Find where the given text appears and provide that cell's center as (x, y) coordinate. 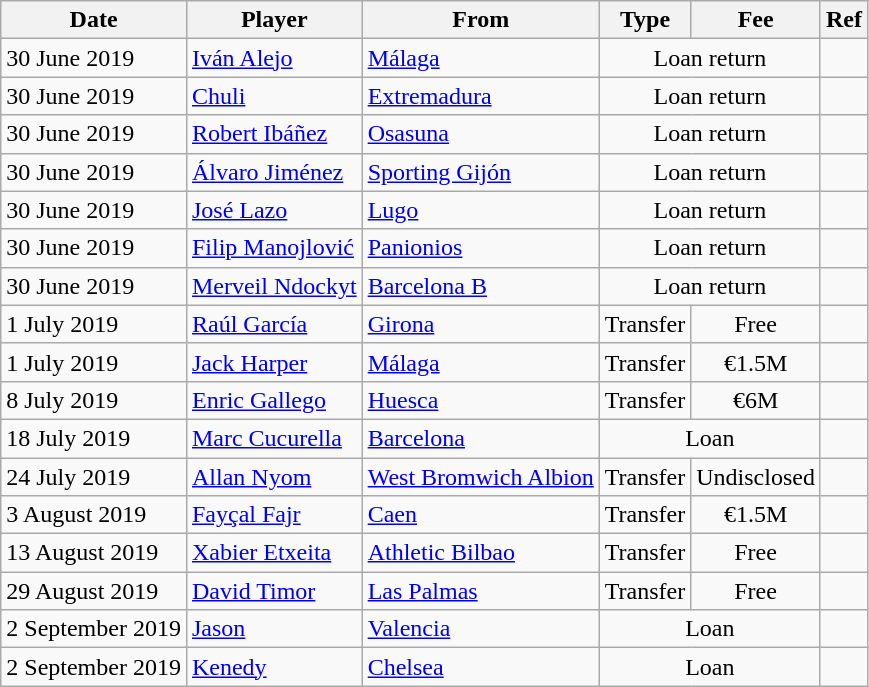
Extremadura (480, 96)
West Bromwich Albion (480, 477)
Raúl García (274, 324)
Kenedy (274, 667)
Fayçal Fajr (274, 515)
Merveil Ndockyt (274, 286)
Player (274, 20)
Undisclosed (756, 477)
3 August 2019 (94, 515)
Girona (480, 324)
Álvaro Jiménez (274, 172)
13 August 2019 (94, 553)
Barcelona (480, 438)
Huesca (480, 400)
€6M (756, 400)
Valencia (480, 629)
Fee (756, 20)
8 July 2019 (94, 400)
Xabier Etxeita (274, 553)
24 July 2019 (94, 477)
Jack Harper (274, 362)
18 July 2019 (94, 438)
Chuli (274, 96)
Las Palmas (480, 591)
Ref (844, 20)
Marc Cucurella (274, 438)
Type (645, 20)
Athletic Bilbao (480, 553)
Enric Gallego (274, 400)
Osasuna (480, 134)
Filip Manojlović (274, 248)
Lugo (480, 210)
Panionios (480, 248)
José Lazo (274, 210)
Robert Ibáñez (274, 134)
Allan Nyom (274, 477)
David Timor (274, 591)
Caen (480, 515)
Jason (274, 629)
Barcelona B (480, 286)
Iván Alejo (274, 58)
Sporting Gijón (480, 172)
From (480, 20)
29 August 2019 (94, 591)
Date (94, 20)
Chelsea (480, 667)
